Output the [x, y] coordinate of the center of the cell containing the given text.  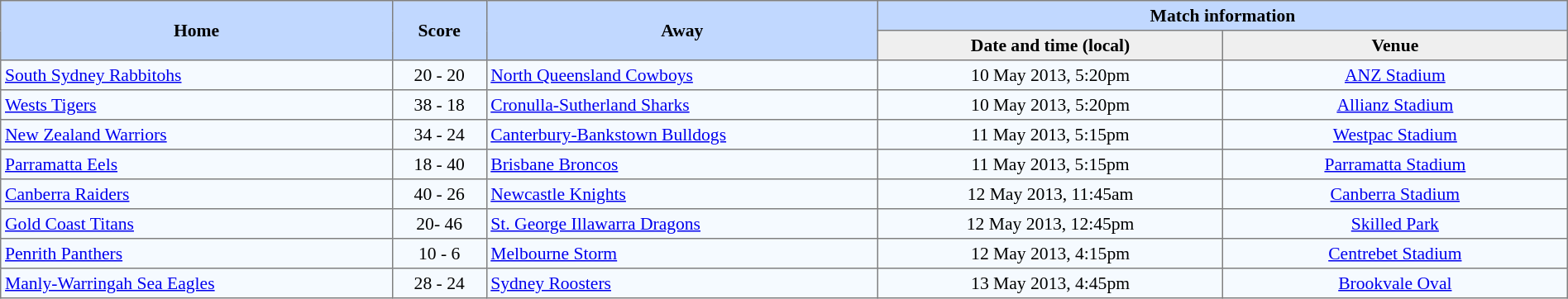
13 May 2013, 4:45pm [1050, 283]
12 May 2013, 12:45pm [1050, 224]
20 - 20 [439, 75]
Centrebet Stadium [1394, 254]
New Zealand Warriors [197, 135]
Score [439, 31]
Sydney Roosters [682, 283]
Match information [1223, 16]
Canberra Raiders [197, 194]
38 - 18 [439, 105]
Canterbury-Bankstown Bulldogs [682, 135]
Home [197, 31]
12 May 2013, 4:15pm [1050, 254]
South Sydney Rabbitohs [197, 75]
12 May 2013, 11:45am [1050, 194]
Wests Tigers [197, 105]
Gold Coast Titans [197, 224]
Melbourne Storm [682, 254]
10 - 6 [439, 254]
St. George Illawarra Dragons [682, 224]
Parramatta Stadium [1394, 164]
Canberra Stadium [1394, 194]
34 - 24 [439, 135]
Venue [1394, 45]
Cronulla-Sutherland Sharks [682, 105]
Away [682, 31]
Parramatta Eels [197, 164]
Brookvale Oval [1394, 283]
Date and time (local) [1050, 45]
40 - 26 [439, 194]
Skilled Park [1394, 224]
28 - 24 [439, 283]
20- 46 [439, 224]
Brisbane Broncos [682, 164]
Allianz Stadium [1394, 105]
Westpac Stadium [1394, 135]
Manly-Warringah Sea Eagles [197, 283]
18 - 40 [439, 164]
ANZ Stadium [1394, 75]
North Queensland Cowboys [682, 75]
Newcastle Knights [682, 194]
Penrith Panthers [197, 254]
